Extract the (X, Y) coordinate from the center of the cell holding the provided text.  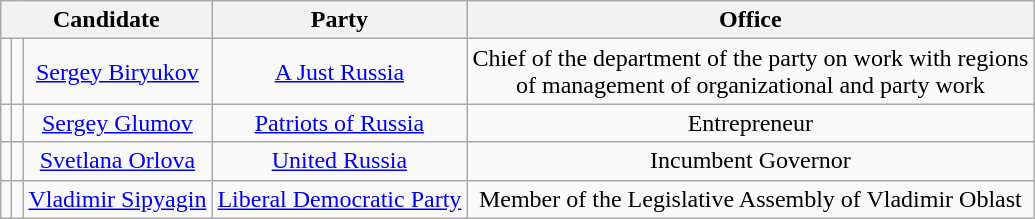
Member of the Legislative Assembly of Vladimir Oblast (750, 199)
Vladimir Sipyagin (118, 199)
A Just Russia (340, 72)
Chief of the department of the party on work with regionsof management of organizational and party work (750, 72)
Office (750, 20)
Sergey Biryukov (118, 72)
Sergey Glumov (118, 123)
Candidate (106, 20)
Patriots of Russia (340, 123)
United Russia (340, 161)
Entrepreneur (750, 123)
Party (340, 20)
Liberal Democratic Party (340, 199)
Incumbent Governor (750, 161)
Svetlana Orlova (118, 161)
